From the cell containing the given text, extract its center point as (x, y) coordinate. 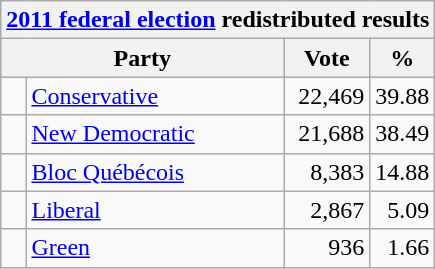
38.49 (402, 134)
New Democratic (155, 134)
22,469 (327, 96)
Bloc Québécois (155, 172)
Green (155, 248)
Liberal (155, 210)
8,383 (327, 172)
2,867 (327, 210)
1.66 (402, 248)
39.88 (402, 96)
Party (142, 58)
% (402, 58)
936 (327, 248)
2011 federal election redistributed results (218, 20)
14.88 (402, 172)
5.09 (402, 210)
Conservative (155, 96)
Vote (327, 58)
21,688 (327, 134)
